Provide the [X, Y] coordinate of the cell's center where the given text is located.  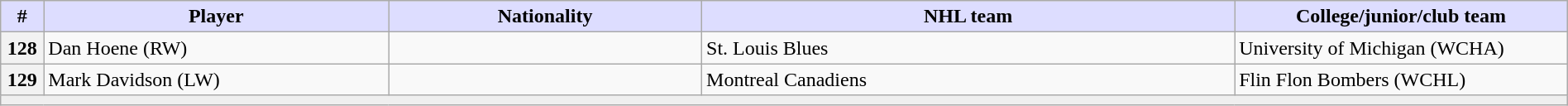
Nationality [546, 17]
St. Louis Blues [968, 48]
128 [22, 48]
NHL team [968, 17]
Flin Flon Bombers (WCHL) [1401, 79]
# [22, 17]
University of Michigan (WCHA) [1401, 48]
College/junior/club team [1401, 17]
Player [217, 17]
129 [22, 79]
Dan Hoene (RW) [217, 48]
Mark Davidson (LW) [217, 79]
Montreal Canadiens [968, 79]
